Return [X, Y] of the center of cell containing provided text 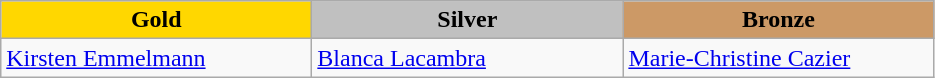
Gold [156, 20]
Bronze [778, 20]
Silver [468, 20]
Kirsten Emmelmann [156, 58]
Marie-Christine Cazier [778, 58]
Blanca Lacambra [468, 58]
